From the cell containing the given text, extract its center point as (x, y) coordinate. 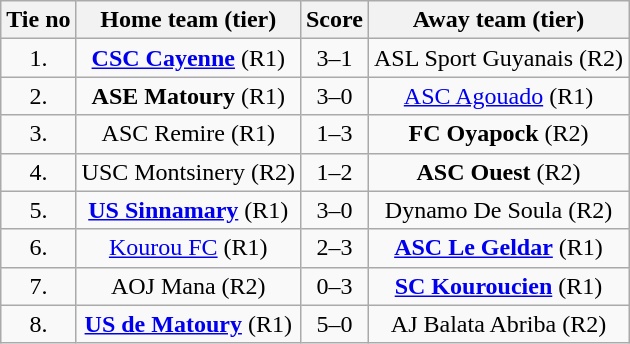
AOJ Mana (R2) (188, 286)
2. (38, 96)
ASC Ouest (R2) (498, 172)
US de Matoury (R1) (188, 324)
3. (38, 134)
SC Kouroucien (R1) (498, 286)
AJ Balata Abriba (R2) (498, 324)
Score (334, 20)
3–1 (334, 58)
Away team (tier) (498, 20)
ASC Le Geldar (R1) (498, 248)
5. (38, 210)
4. (38, 172)
US Sinnamary (R1) (188, 210)
6. (38, 248)
1. (38, 58)
Home team (tier) (188, 20)
USC Montsinery (R2) (188, 172)
8. (38, 324)
7. (38, 286)
Kourou FC (R1) (188, 248)
ASC Agouado (R1) (498, 96)
ASE Matoury (R1) (188, 96)
Dynamo De Soula (R2) (498, 210)
5–0 (334, 324)
ASL Sport Guyanais (R2) (498, 58)
ASC Remire (R1) (188, 134)
0–3 (334, 286)
CSC Cayenne (R1) (188, 58)
1–3 (334, 134)
FC Oyapock (R2) (498, 134)
Tie no (38, 20)
2–3 (334, 248)
1–2 (334, 172)
